Search for the cell housing the specified text and yield its (x, y) center coordinate. 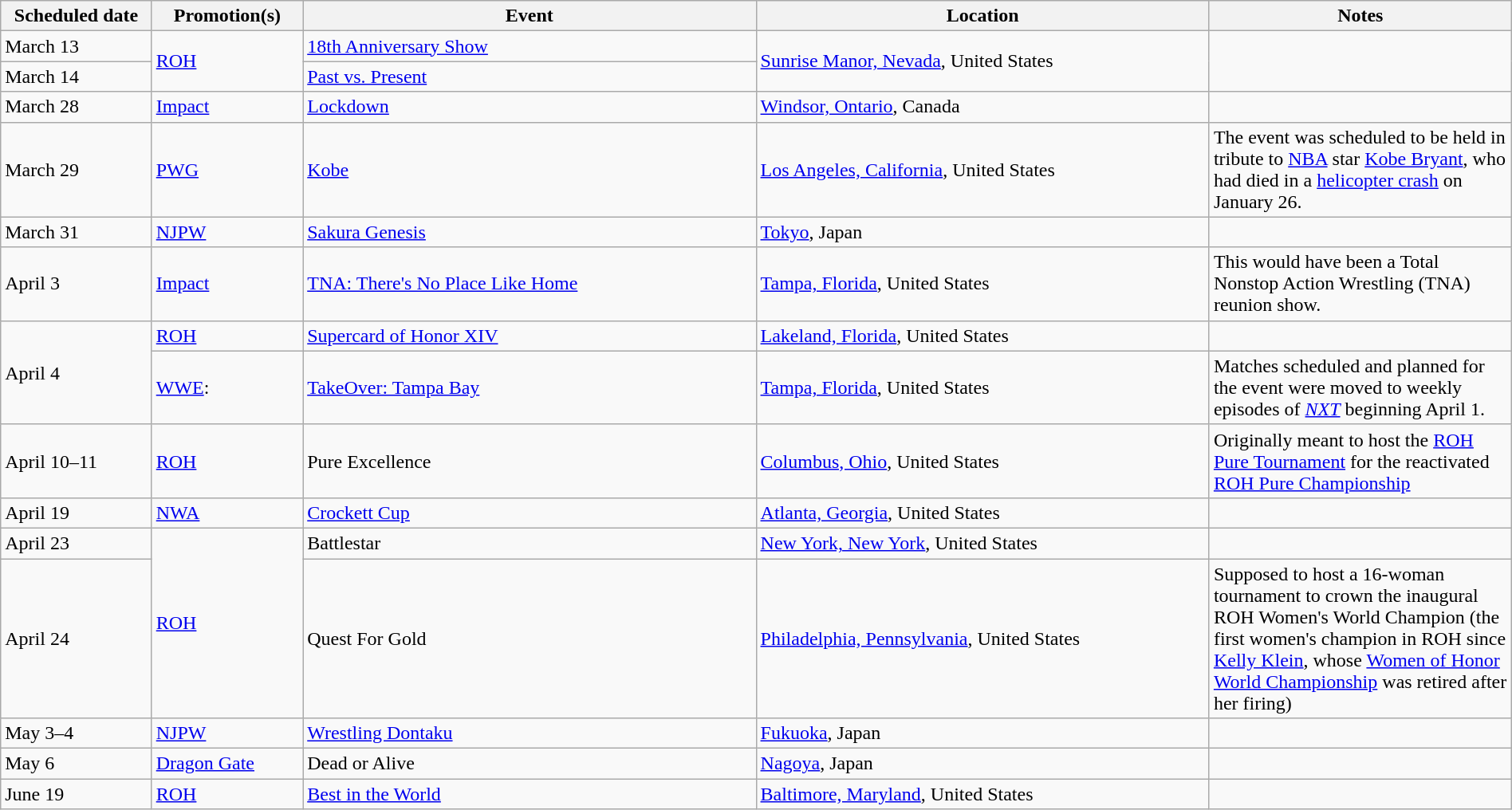
WWE: (226, 387)
May 6 (77, 764)
Columbus, Ohio, United States (982, 461)
Event (530, 16)
Promotion(s) (226, 16)
Quest For Gold (530, 638)
April 23 (77, 543)
Lockdown (530, 107)
Notes (1360, 16)
Crockett Cup (530, 513)
Dragon Gate (226, 764)
Battlestar (530, 543)
Wrestling Dontaku (530, 733)
The event was scheduled to be held in tribute to NBA star Kobe Bryant, who had died in a helicopter crash on January 26. (1360, 169)
TNA: There's No Place Like Home (530, 284)
Los Angeles, California, United States (982, 169)
PWG (226, 169)
Philadelphia, Pennsylvania, United States (982, 638)
Supercard of Honor XIV (530, 336)
Nagoya, Japan (982, 764)
Windsor, Ontario, Canada (982, 107)
April 24 (77, 638)
Pure Excellence (530, 461)
18th Anniversary Show (530, 46)
April 10–11 (77, 461)
Best in the World (530, 794)
Sakura Genesis (530, 232)
Lakeland, Florida, United States (982, 336)
NWA (226, 513)
March 28 (77, 107)
This would have been a Total Nonstop Action Wrestling (TNA) reunion show. (1360, 284)
Matches scheduled and planned for the event were moved to weekly episodes of NXT beginning April 1. (1360, 387)
Location (982, 16)
Past vs. Present (530, 77)
TakeOver: Tampa Bay (530, 387)
April 19 (77, 513)
March 13 (77, 46)
May 3–4 (77, 733)
March 31 (77, 232)
Sunrise Manor, Nevada, United States (982, 61)
Originally meant to host the ROH Pure Tournament for the reactivated ROH Pure Championship (1360, 461)
Atlanta, Georgia, United States (982, 513)
New York, New York, United States (982, 543)
Tokyo, Japan (982, 232)
Kobe (530, 169)
April 4 (77, 372)
March 29 (77, 169)
Scheduled date (77, 16)
June 19 (77, 794)
Fukuoka, Japan (982, 733)
Baltimore, Maryland, United States (982, 794)
Dead or Alive (530, 764)
March 14 (77, 77)
April 3 (77, 284)
